Return (X, Y) of the center of cell containing provided text 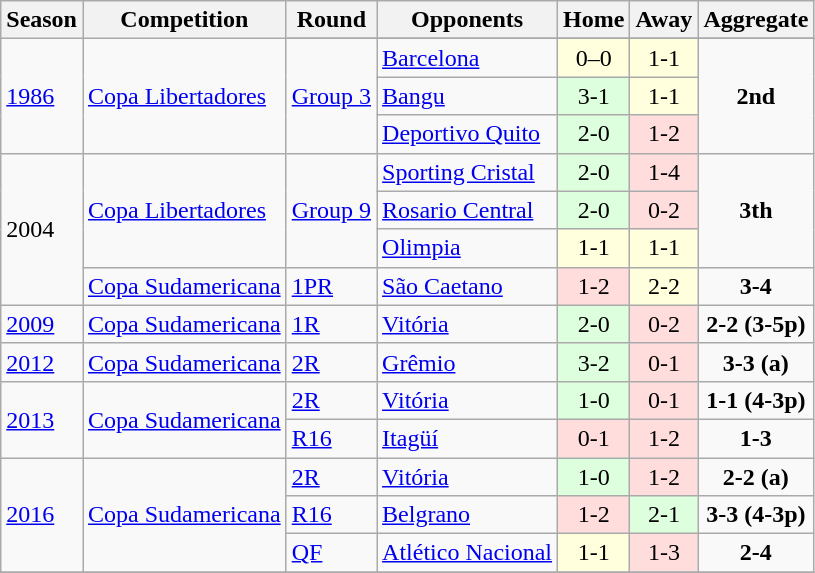
Grêmio (468, 362)
Group 3 (331, 96)
2009 (42, 324)
2nd (756, 96)
Season (42, 20)
2-4 (756, 553)
1R (331, 324)
Itagüí (468, 438)
2004 (42, 229)
3-3 (a) (756, 362)
1986 (42, 96)
3-2 (594, 362)
Away (664, 20)
Round (331, 20)
2-2 (a) (756, 477)
Home (594, 20)
3-4 (756, 286)
2013 (42, 419)
2-1 (664, 515)
0–0 (594, 58)
Deportivo Quito (468, 134)
3th (756, 210)
1-1 (4-3p) (756, 400)
Opponents (468, 20)
2-2 (3-5p) (756, 324)
QF (331, 553)
Aggregate (756, 20)
Belgrano (468, 515)
1-4 (664, 172)
Bangu (468, 96)
São Caetano (468, 286)
2012 (42, 362)
Barcelona (468, 58)
3-1 (594, 96)
Atlético Nacional (468, 553)
1PR (331, 286)
Olimpia (468, 248)
Competition (184, 20)
2-2 (664, 286)
Sporting Cristal (468, 172)
Rosario Central (468, 210)
3-3 (4-3p) (756, 515)
Group 9 (331, 210)
2016 (42, 515)
